Locate the cell with the specified text and output its (X, Y) center coordinate. 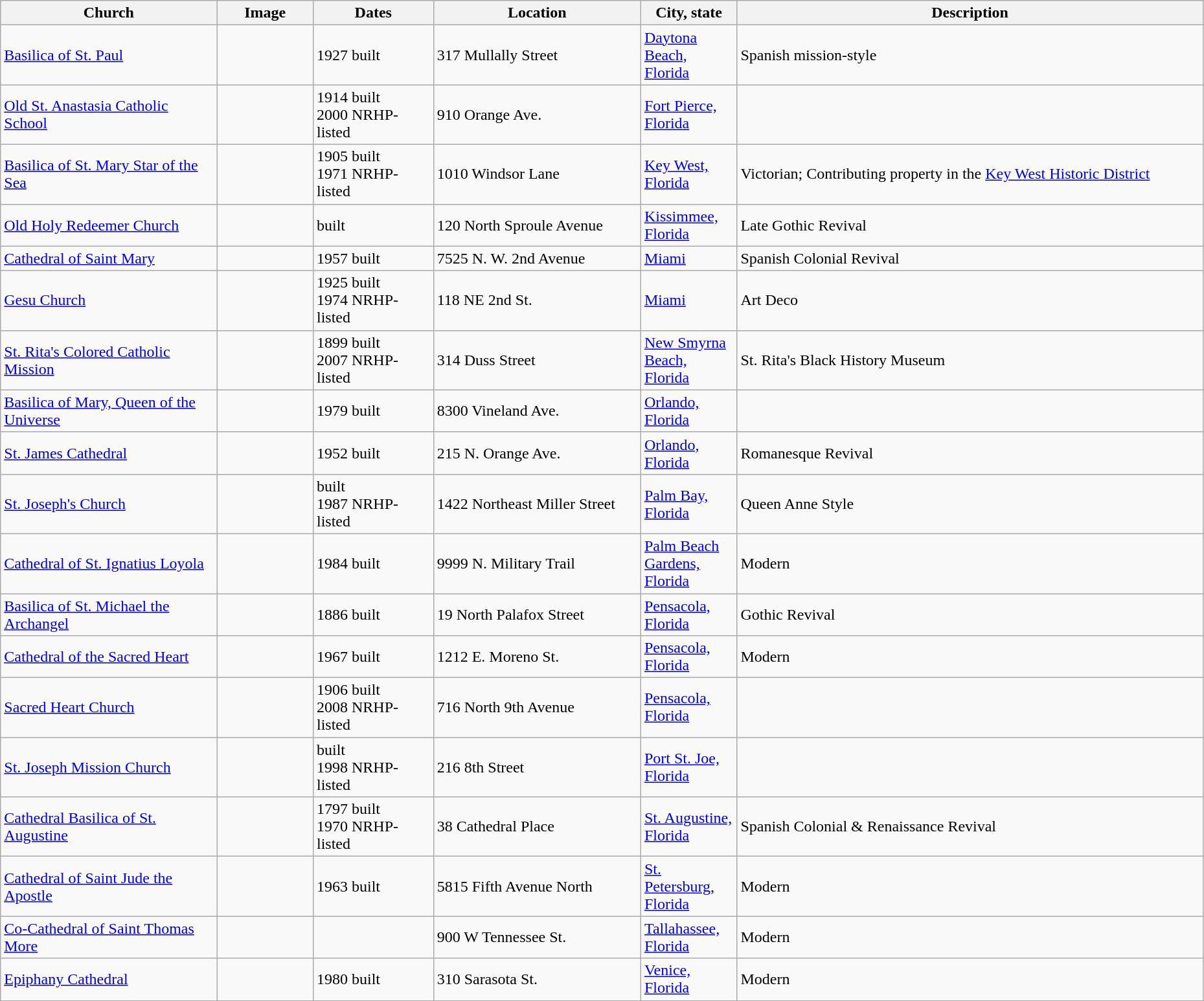
Spanish Colonial Revival (970, 258)
St. Joseph Mission Church (109, 767)
1212 E. Moreno St. (537, 657)
built (373, 225)
St. Rita's Colored Catholic Mission (109, 360)
Basilica of Mary, Queen of the Universe (109, 411)
Spanish mission-style (970, 55)
216 8th Street (537, 767)
Basilica of St. Michael the Archangel (109, 614)
Cathedral of the Sacred Heart (109, 657)
Cathedral of St. Ignatius Loyola (109, 563)
1927 built (373, 55)
1957 built (373, 258)
Spanish Colonial & Renaissance Revival (970, 827)
910 Orange Ave. (537, 115)
Epiphany Cathedral (109, 979)
Venice, Florida (689, 979)
716 North 9th Avenue (537, 708)
Sacred Heart Church (109, 708)
1952 built (373, 453)
St. Rita's Black History Museum (970, 360)
1422 Northeast Miller Street (537, 504)
St. Petersburg, Florida (689, 886)
New Smyrna Beach, Florida (689, 360)
215 N. Orange Ave. (537, 453)
built1987 NRHP-listed (373, 504)
1979 built (373, 411)
Romanesque Revival (970, 453)
314 Duss Street (537, 360)
Location (537, 13)
1967 built (373, 657)
Basilica of St. Mary Star of the Sea (109, 174)
St. Augustine, Florida (689, 827)
City, state (689, 13)
Palm Bay, Florida (689, 504)
Kissimmee, Florida (689, 225)
900 W Tennessee St. (537, 938)
Queen Anne Style (970, 504)
5815 Fifth Avenue North (537, 886)
1925 built1974 NRHP-listed (373, 300)
Cathedral Basilica of St. Augustine (109, 827)
Description (970, 13)
1010 Windsor Lane (537, 174)
8300 Vineland Ave. (537, 411)
1914 built2000 NRHP-listed (373, 115)
Basilica of St. Paul (109, 55)
Palm Beach Gardens, Florida (689, 563)
Church (109, 13)
Old Holy Redeemer Church (109, 225)
Late Gothic Revival (970, 225)
Victorian; Contributing property in the Key West Historic District (970, 174)
38 Cathedral Place (537, 827)
Fort Pierce, Florida (689, 115)
1984 built (373, 563)
Dates (373, 13)
Old St. Anastasia Catholic School (109, 115)
Gesu Church (109, 300)
1886 built (373, 614)
Image (266, 13)
317 Mullally Street (537, 55)
Daytona Beach, Florida (689, 55)
Cathedral of Saint Mary (109, 258)
St. Joseph's Church (109, 504)
Port St. Joe, Florida (689, 767)
1899 built2007 NRHP-listed (373, 360)
Key West, Florida (689, 174)
118 NE 2nd St. (537, 300)
Cathedral of Saint Jude the Apostle (109, 886)
Art Deco (970, 300)
310 Sarasota St. (537, 979)
19 North Palafox Street (537, 614)
1797 built1970 NRHP-listed (373, 827)
9999 N. Military Trail (537, 563)
Co-Cathedral of Saint Thomas More (109, 938)
Tallahassee, Florida (689, 938)
Gothic Revival (970, 614)
St. James Cathedral (109, 453)
1906 built2008 NRHP-listed (373, 708)
120 North Sproule Avenue (537, 225)
1905 built1971 NRHP-listed (373, 174)
1980 built (373, 979)
7525 N. W. 2nd Avenue (537, 258)
built1998 NRHP-listed (373, 767)
1963 built (373, 886)
